Locate the cell with the specified text and output its (X, Y) center coordinate. 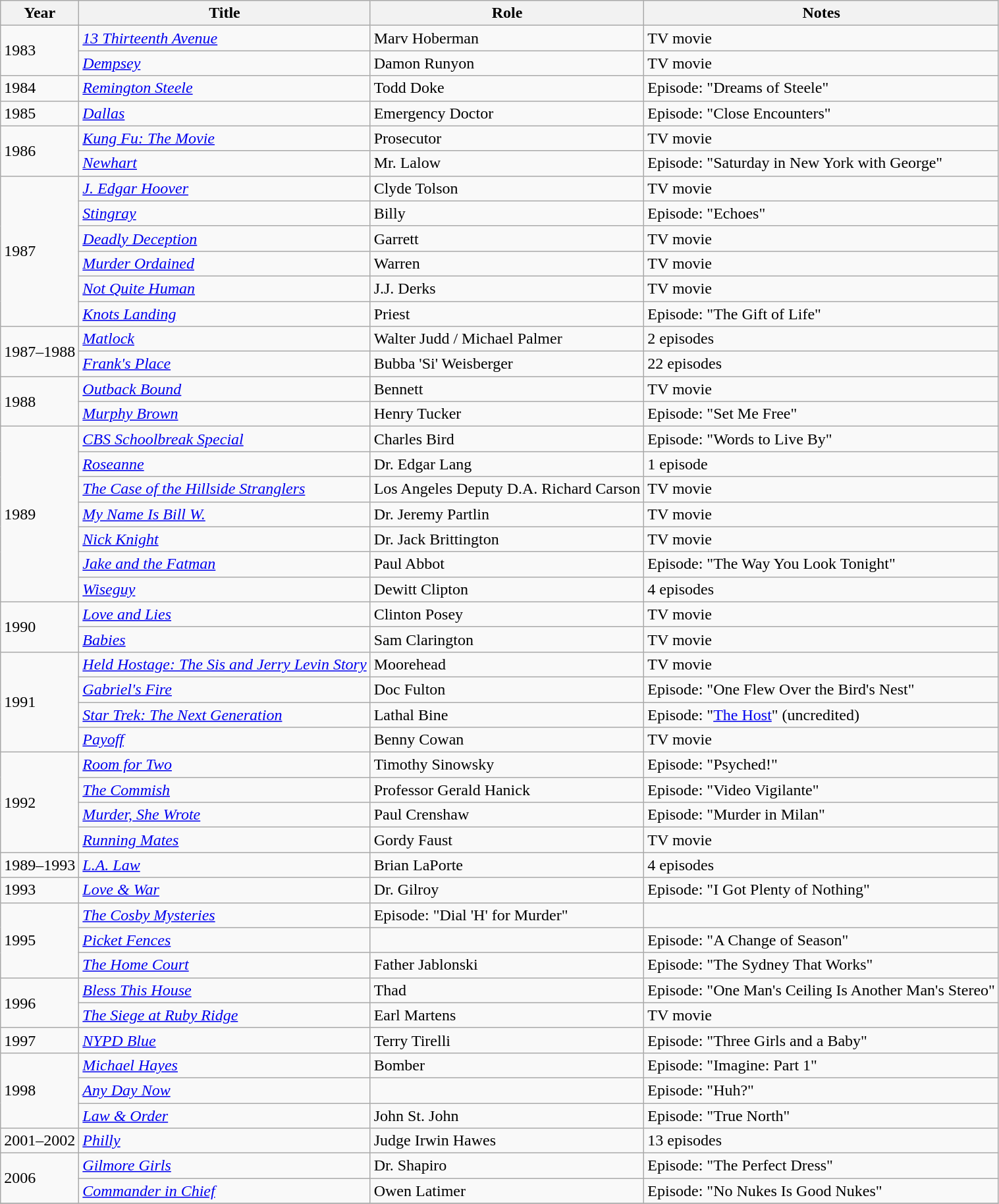
The Case of the Hillside Stranglers (225, 489)
13 episodes (822, 1141)
1995 (40, 940)
Episode: "The Host" (uncredited) (822, 714)
Outback Bound (225, 389)
The Commish (225, 790)
Gordy Faust (507, 840)
Picket Fences (225, 940)
Episode: "One Man's Ceiling Is Another Man's Stereo" (822, 990)
Emergency Doctor (507, 113)
Episode: "A Change of Season" (822, 940)
Paul Crenshaw (507, 815)
Year (40, 13)
Sam Clarington (507, 639)
Episode: "One Flew Over the Bird's Nest" (822, 689)
Episode: "Imagine: Part 1" (822, 1065)
1998 (40, 1090)
Priest (507, 314)
Role (507, 13)
J. Edgar Hoover (225, 188)
1988 (40, 402)
Paul Abbot (507, 564)
Room for Two (225, 765)
Knots Landing (225, 314)
NYPD Blue (225, 1040)
Brian LaPorte (507, 865)
2006 (40, 1178)
2 episodes (822, 339)
1987–1988 (40, 352)
Warren (507, 263)
Henry Tucker (507, 414)
Clinton Posey (507, 614)
Title (225, 13)
Prosecutor (507, 138)
Any Day Now (225, 1090)
Episode: "The Way You Look Tonight" (822, 564)
Dewitt Clipton (507, 589)
Nick Knight (225, 539)
1993 (40, 890)
1 episode (822, 464)
1985 (40, 113)
Law & Order (225, 1116)
Dallas (225, 113)
Episode: "Set Me Free" (822, 414)
1986 (40, 151)
Benny Cowan (507, 740)
Episode: "The Perfect Dress" (822, 1166)
Star Trek: The Next Generation (225, 714)
1996 (40, 1003)
Babies (225, 639)
Dr. Jeremy Partlin (507, 514)
Episode: "The Gift of Life" (822, 314)
Deadly Deception (225, 238)
Philly (225, 1141)
Remington Steele (225, 88)
The Home Court (225, 965)
Charles Bird (507, 439)
Wiseguy (225, 589)
CBS Schoolbreak Special (225, 439)
1991 (40, 702)
Notes (822, 13)
Damon Runyon (507, 63)
1989–1993 (40, 865)
Clyde Tolson (507, 188)
Lathal Bine (507, 714)
Walter Judd / Michael Palmer (507, 339)
Moorehead (507, 664)
Dr. Gilroy (507, 890)
Episode: "No Nukes Is Good Nukes" (822, 1191)
Episode: "Dreams of Steele" (822, 88)
Matlock (225, 339)
Kung Fu: The Movie (225, 138)
Episode: "I Got Plenty of Nothing" (822, 890)
1983 (40, 51)
Bomber (507, 1065)
Frank's Place (225, 364)
Terry Tirelli (507, 1040)
Love & War (225, 890)
My Name Is Bill W. (225, 514)
Episode: "Close Encounters" (822, 113)
Murphy Brown (225, 414)
Commander in Chief (225, 1191)
Stingray (225, 213)
1997 (40, 1040)
Bubba 'Si' Weisberger (507, 364)
Los Angeles Deputy D.A. Richard Carson (507, 489)
Murder, She Wrote (225, 815)
Marv Hoberman (507, 38)
1992 (40, 802)
Episode: "Words to Live By" (822, 439)
Love and Lies (225, 614)
Garrett (507, 238)
Running Mates (225, 840)
Judge Irwin Hawes (507, 1141)
Owen Latimer (507, 1191)
13 Thirteenth Avenue (225, 38)
22 episodes (822, 364)
Doc Fulton (507, 689)
Episode: "Video Vigilante" (822, 790)
Dempsey (225, 63)
1984 (40, 88)
Episode: "Murder in Milan" (822, 815)
Mr. Lalow (507, 163)
The Siege at Ruby Ridge (225, 1015)
Thad (507, 990)
Episode: "The Sydney That Works" (822, 965)
Episode: "Huh?" (822, 1090)
Roseanne (225, 464)
Timothy Sinowsky (507, 765)
Payoff (225, 740)
Gilmore Girls (225, 1166)
Earl Martens (507, 1015)
The Cosby Mysteries (225, 915)
Dr. Jack Brittington (507, 539)
John St. John (507, 1116)
1989 (40, 514)
Episode: "True North" (822, 1116)
Episode: "Three Girls and a Baby" (822, 1040)
Episode: "Dial 'H' for Murder" (507, 915)
1987 (40, 251)
Held Hostage: The Sis and Jerry Levin Story (225, 664)
Bless This House (225, 990)
Dr. Edgar Lang (507, 464)
2001–2002 (40, 1141)
J.J. Derks (507, 288)
Episode: "Psyched!" (822, 765)
Professor Gerald Hanick (507, 790)
Episode: "Saturday in New York with George" (822, 163)
Todd Doke (507, 88)
Episode: "Echoes" (822, 213)
Billy (507, 213)
Gabriel's Fire (225, 689)
Dr. Shapiro (507, 1166)
Father Jablonski (507, 965)
Michael Hayes (225, 1065)
Not Quite Human (225, 288)
Jake and the Fatman (225, 564)
1990 (40, 627)
Murder Ordained (225, 263)
Bennett (507, 389)
L.A. Law (225, 865)
Newhart (225, 163)
